Locate the cell with the specified text and output its [X, Y] center coordinate. 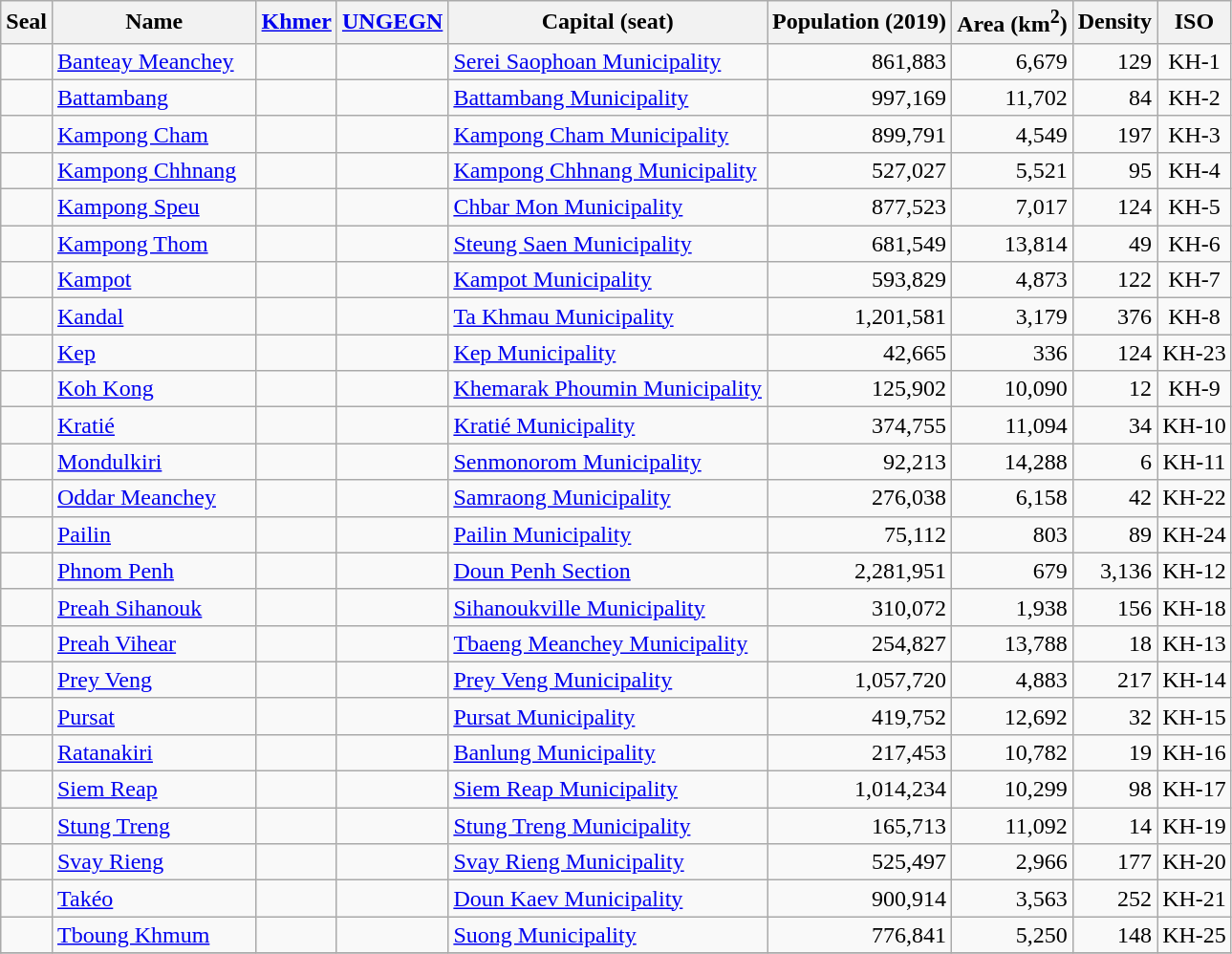
6,679 [1013, 61]
899,791 [860, 134]
KH-3 [1195, 134]
Kampong Chhnang [154, 170]
KH-17 [1195, 790]
14 [1114, 826]
KH-11 [1195, 462]
Kampong Thom [154, 244]
4,549 [1013, 134]
Kampot [154, 280]
Suong Municipality [608, 935]
Banlung Municipality [608, 752]
Tbaeng Meanchey Municipality [608, 643]
KH-14 [1195, 680]
UNGEGN [392, 23]
6,158 [1013, 498]
11,094 [1013, 425]
Seal [27, 23]
525,497 [860, 862]
900,914 [860, 899]
11,092 [1013, 826]
Kampot Municipality [608, 280]
KH-23 [1195, 353]
Oddar Meanchey [154, 498]
1,201,581 [860, 316]
12,692 [1013, 716]
10,090 [1013, 389]
Siem Reap [154, 790]
Banteay Meanchey [154, 61]
Svay Rieng [154, 862]
Kandal [154, 316]
Ratanakiri [154, 752]
Preah Vihear [154, 643]
3,179 [1013, 316]
254,827 [860, 643]
KH-13 [1195, 643]
Pailin Municipality [608, 534]
5,521 [1013, 170]
217 [1114, 680]
997,169 [860, 98]
Kratié [154, 425]
Siem Reap Municipality [608, 790]
49 [1114, 244]
679 [1013, 571]
KH-22 [1195, 498]
Kampong Speu [154, 207]
310,072 [860, 607]
Pailin [154, 534]
252 [1114, 899]
803 [1013, 534]
ISO [1195, 23]
KH-18 [1195, 607]
12 [1114, 389]
7,017 [1013, 207]
165,713 [860, 826]
Kep Municipality [608, 353]
Kep [154, 353]
13,788 [1013, 643]
125,902 [860, 389]
Battambang [154, 98]
Area (km2) [1013, 23]
Khemarak Phoumin Municipality [608, 389]
Density [1114, 23]
10,299 [1013, 790]
6 [1114, 462]
Tboung Khmum [154, 935]
2,966 [1013, 862]
177 [1114, 862]
75,112 [860, 534]
3,136 [1114, 571]
1,057,720 [860, 680]
Name [154, 23]
89 [1114, 534]
Stung Treng [154, 826]
KH-21 [1195, 899]
KH-20 [1195, 862]
19 [1114, 752]
92,213 [860, 462]
KH-25 [1195, 935]
Svay Rieng Municipality [608, 862]
42,665 [860, 353]
276,038 [860, 498]
KH-9 [1195, 389]
Pursat Municipality [608, 716]
10,782 [1013, 752]
122 [1114, 280]
Stung Treng Municipality [608, 826]
14,288 [1013, 462]
Capital (seat) [608, 23]
Doun Penh Section [608, 571]
4,873 [1013, 280]
11,702 [1013, 98]
374,755 [860, 425]
861,883 [860, 61]
KH-6 [1195, 244]
32 [1114, 716]
Serei Saophoan Municipality [608, 61]
KH-16 [1195, 752]
Doun Kaev Municipality [608, 899]
KH-4 [1195, 170]
13,814 [1013, 244]
KH-10 [1195, 425]
KH-1 [1195, 61]
Ta Khmau Municipality [608, 316]
95 [1114, 170]
Preah Sihanouk [154, 607]
Kampong Chhnang Municipality [608, 170]
Samraong Municipality [608, 498]
Steung Saen Municipality [608, 244]
3,563 [1013, 899]
Prey Veng [154, 680]
Pursat [154, 716]
1,014,234 [860, 790]
217,453 [860, 752]
1,938 [1013, 607]
Kratié Municipality [608, 425]
42 [1114, 498]
776,841 [860, 935]
129 [1114, 61]
2,281,951 [860, 571]
419,752 [860, 716]
148 [1114, 935]
KH-8 [1195, 316]
KH-19 [1195, 826]
4,883 [1013, 680]
Mondulkiri [154, 462]
KH-5 [1195, 207]
197 [1114, 134]
KH-15 [1195, 716]
527,027 [860, 170]
877,523 [860, 207]
KH-2 [1195, 98]
84 [1114, 98]
336 [1013, 353]
Kampong Cham [154, 134]
Battambang Municipality [608, 98]
Chbar Mon Municipality [608, 207]
376 [1114, 316]
98 [1114, 790]
Koh Kong [154, 389]
156 [1114, 607]
593,829 [860, 280]
681,549 [860, 244]
Khmer [296, 23]
18 [1114, 643]
Prey Veng Municipality [608, 680]
Takéo [154, 899]
34 [1114, 425]
Sihanoukville Municipality [608, 607]
KH-24 [1195, 534]
5,250 [1013, 935]
Population (2019) [860, 23]
Phnom Penh [154, 571]
Kampong Cham Municipality [608, 134]
KH-12 [1195, 571]
KH-7 [1195, 280]
Senmonorom Municipality [608, 462]
